Return the [x, y] coordinate for the center point of the cell that contains the specified text.  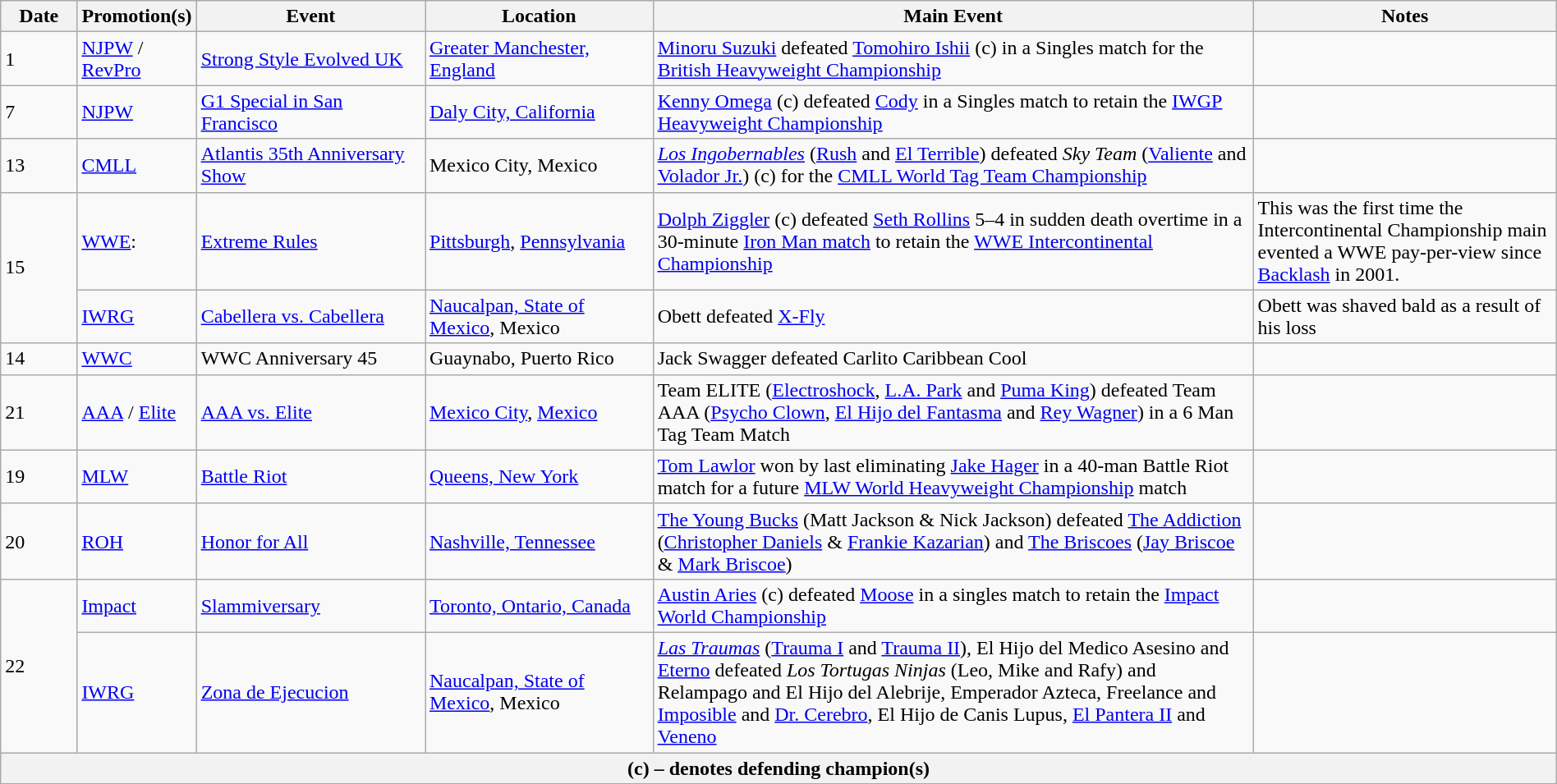
Dolph Ziggler (c) defeated Seth Rollins 5–4 in sudden death overtime in a 30-minute Iron Man match to retain the WWE Intercontinental Championship [953, 241]
This was the first time the Intercontinental Championship main evented a WWE pay-per-view since Backlash in 2001. [1404, 241]
Honor for All [310, 541]
NJPW [136, 112]
WWC [136, 359]
Los Ingobernables (Rush and El Terrible) defeated Sky Team (Valiente and Volador Jr.) (c) for the CMLL World Tag Team Championship [953, 166]
AAA vs. Elite [310, 412]
Jack Swagger defeated Carlito Caribbean Cool [953, 359]
Extreme Rules [310, 241]
Greater Manchester, England [540, 59]
1 [39, 59]
20 [39, 541]
Impact [136, 606]
WWC Anniversary 45 [310, 359]
14 [39, 359]
Cabellera vs. Cabellera [310, 317]
Toronto, Ontario, Canada [540, 606]
22 [39, 665]
Atlantis 35th Anniversary Show [310, 166]
Date [39, 16]
Nashville, Tennessee [540, 541]
Guaynabo, Puerto Rico [540, 359]
Promotion(s) [136, 16]
21 [39, 412]
Obett defeated X-Fly [953, 317]
Daly City, California [540, 112]
Zona de Ejecucion [310, 692]
Obett was shaved bald as a result of his loss [1404, 317]
Minoru Suzuki defeated Tomohiro Ishii (c) in a Singles match for the British Heavyweight Championship [953, 59]
13 [39, 166]
Battle Riot [310, 476]
Pittsburgh, Pennsylvania [540, 241]
(c) – denotes defending champion(s) [778, 768]
G1 Special in San Francisco [310, 112]
Tom Lawlor won by last eliminating Jake Hager in a 40-man Battle Riot match for a future MLW World Heavyweight Championship match [953, 476]
WWE: [136, 241]
Main Event [953, 16]
Strong Style Evolved UK [310, 59]
Notes [1404, 16]
MLW [136, 476]
CMLL [136, 166]
15 [39, 268]
7 [39, 112]
Slammiversary [310, 606]
Team ELITE (Electroshock, L.A. Park and Puma King) defeated Team AAA (Psycho Clown, El Hijo del Fantasma and Rey Wagner) in a 6 Man Tag Team Match [953, 412]
Location [540, 16]
19 [39, 476]
Austin Aries (c) defeated Moose in a singles match to retain the Impact World Championship [953, 606]
Kenny Omega (c) defeated Cody in a Singles match to retain the IWGP Heavyweight Championship [953, 112]
AAA / Elite [136, 412]
ROH [136, 541]
Event [310, 16]
Queens, New York [540, 476]
NJPW / RevPro [136, 59]
